Extract the [x, y] coordinate from the center of the cell holding the provided text.  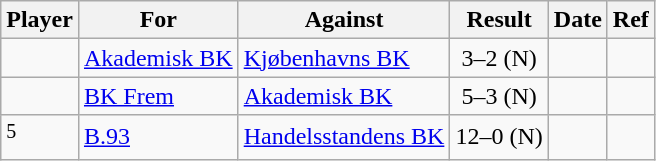
5 [40, 138]
B.93 [158, 138]
Player [40, 20]
BK Frem [158, 96]
Kjøbenhavns BK [344, 58]
Against [344, 20]
12–0 (N) [499, 138]
3–2 (N) [499, 58]
Result [499, 20]
Handelsstandens BK [344, 138]
5–3 (N) [499, 96]
Date [578, 20]
Ref [630, 20]
For [158, 20]
